From the cell containing the given text, extract its center point as [X, Y] coordinate. 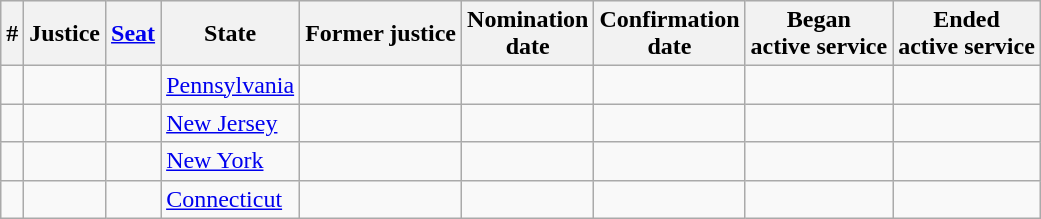
Nominationdate [528, 34]
Endedactive service [967, 34]
Connecticut [230, 199]
Justice [65, 34]
Pennsylvania [230, 85]
# [12, 34]
Confirmationdate [670, 34]
State [230, 34]
New Jersey [230, 123]
New York [230, 161]
Former justice [381, 34]
Seat [134, 34]
Beganactive service [819, 34]
